Pinpoint the cell where the given text exists, returning its (x, y) midpoint coordinate. 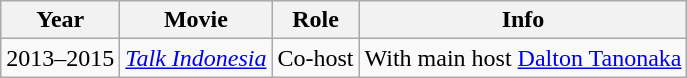
Year (60, 20)
Movie (196, 20)
Talk Indonesia (196, 58)
2013–2015 (60, 58)
Role (316, 20)
Info (523, 20)
With main host Dalton Tanonaka (523, 58)
Co-host (316, 58)
